Output the [x, y] coordinate of the center of the cell containing the given text.  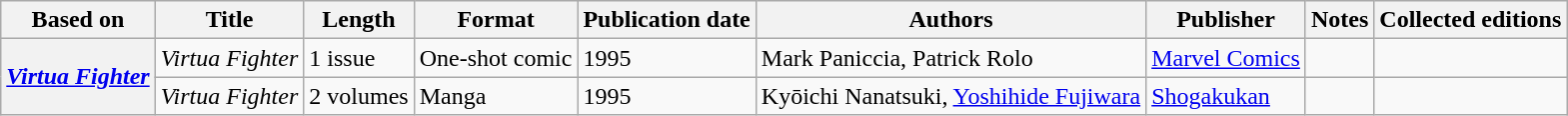
Publisher [1226, 20]
Format [496, 20]
Collected editions [1471, 20]
Notes [1339, 20]
Shogakukan [1226, 96]
Manga [496, 96]
Publication date [667, 20]
Authors [950, 20]
Mark Paniccia, Patrick Rolo [950, 58]
Title [230, 20]
Kyōichi Nanatsuki, Yoshihide Fujiwara [950, 96]
Based on [78, 20]
One-shot comic [496, 58]
2 volumes [359, 96]
Marvel Comics [1226, 58]
1 issue [359, 58]
Length [359, 20]
